Scan for the cell matching the given text and deliver its [x, y] coordinate at center. 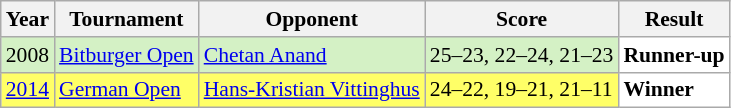
25–23, 22–24, 21–23 [522, 55]
Runner-up [674, 55]
Chetan Anand [312, 55]
Result [674, 19]
Year [28, 19]
24–22, 19–21, 21–11 [522, 90]
Opponent [312, 19]
Winner [674, 90]
Score [522, 19]
2014 [28, 90]
German Open [126, 90]
Bitburger Open [126, 55]
Hans-Kristian Vittinghus [312, 90]
2008 [28, 55]
Tournament [126, 19]
